Scan for the cell matching the given text and deliver its (x, y) coordinate at center. 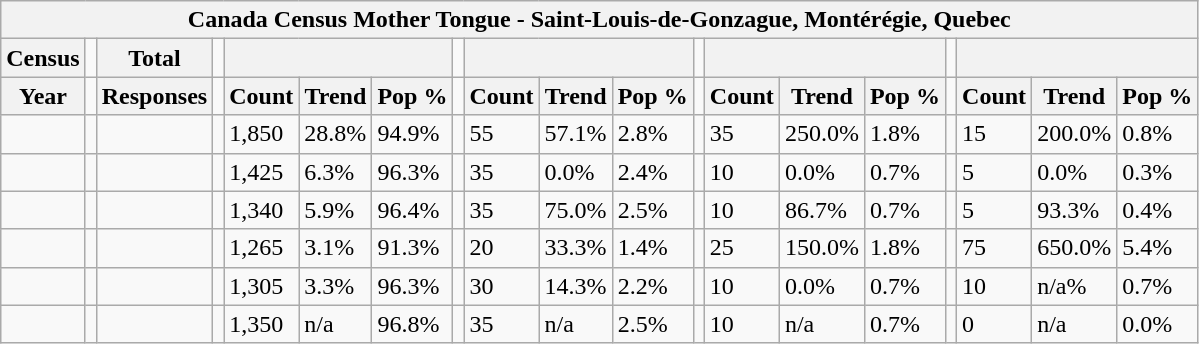
20 (502, 248)
86.7% (822, 210)
1,350 (262, 324)
75.0% (576, 210)
33.3% (576, 248)
96.4% (412, 210)
1,305 (262, 286)
Total (154, 58)
91.3% (412, 248)
Canada Census Mother Tongue - Saint-Louis-de-Gonzague, Montérégie, Quebec (600, 20)
30 (502, 286)
150.0% (822, 248)
28.8% (336, 134)
94.9% (412, 134)
2.8% (652, 134)
Responses (154, 96)
0.4% (1158, 210)
1,850 (262, 134)
n/a% (1074, 286)
Census (43, 58)
2.2% (652, 286)
200.0% (1074, 134)
15 (994, 134)
5.4% (1158, 248)
0 (994, 324)
57.1% (576, 134)
250.0% (822, 134)
96.8% (412, 324)
55 (502, 134)
3.3% (336, 286)
5.9% (336, 210)
3.1% (336, 248)
6.3% (336, 172)
1,340 (262, 210)
1.4% (652, 248)
75 (994, 248)
1,265 (262, 248)
14.3% (576, 286)
25 (742, 248)
0.3% (1158, 172)
1,425 (262, 172)
2.4% (652, 172)
0.8% (1158, 134)
Year (43, 96)
93.3% (1074, 210)
650.0% (1074, 248)
